Return (X, Y) of the center of cell containing provided text 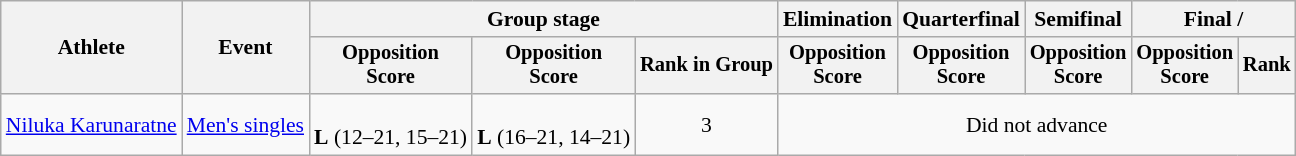
Quarterfinal (961, 19)
Rank (1267, 66)
Athlete (92, 48)
Semifinal (1078, 19)
L (16–21, 14–21) (554, 124)
Elimination (838, 19)
Event (246, 48)
Rank in Group (706, 66)
Niluka Karunaratne (92, 124)
Did not advance (1037, 124)
3 (706, 124)
Final / (1213, 19)
L (12–21, 15–21) (390, 124)
Group stage (544, 19)
Men's singles (246, 124)
